Detect which cell encompasses the target text, then output its (x, y) center coordinate. 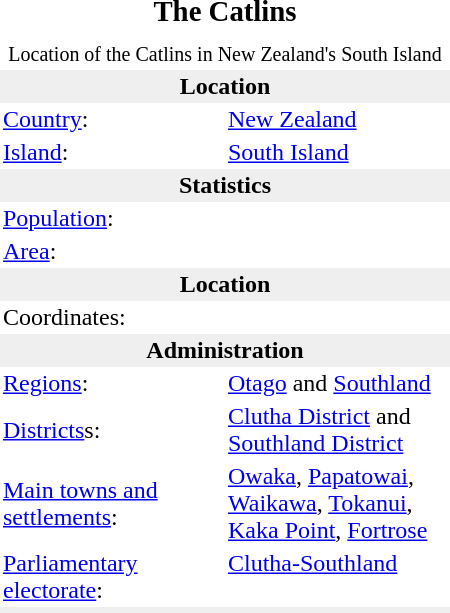
Population: (112, 218)
Country: (112, 120)
South Island (338, 152)
Districtss: (112, 430)
Clutha-Southland (338, 577)
Main towns and settlements: (112, 504)
Administration (225, 350)
Owaka, Papatowai, Waikawa, Tokanui, Kaka Point, Fortrose (338, 504)
Clutha District and Southland District (338, 430)
Regions: (112, 384)
Otago and Southland (338, 384)
Statistics (225, 186)
Parliamentary electorate: (112, 577)
Island: (112, 152)
Area: (112, 252)
Location of the Catlins in New Zealand's South Island (225, 54)
Coordinates: (112, 318)
New Zealand (338, 120)
